Detect which cell encompasses the target text, then output its [X, Y] center coordinate. 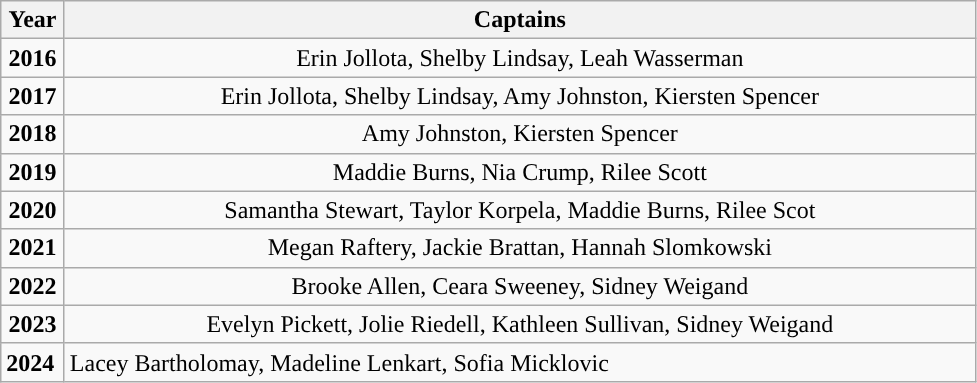
Brooke Allen, Ceara Sweeney, Sidney Weigand [520, 286]
Year [33, 20]
2019 [33, 172]
2018 [33, 134]
2021 [33, 248]
Captains [520, 20]
Maddie Burns, Nia Crump, Rilee Scott [520, 172]
2023 [33, 324]
2022 [33, 286]
Samantha Stewart, Taylor Korpela, Maddie Burns, Rilee Scot [520, 210]
Amy Johnston, Kiersten Spencer [520, 134]
Lacey Bartholomay, Madeline Lenkart, Sofia Micklovic [520, 362]
Megan Raftery, Jackie Brattan, Hannah Slomkowski [520, 248]
Erin Jollota, Shelby Lindsay, Amy Johnston, Kiersten Spencer [520, 96]
2024 [33, 362]
2020 [33, 210]
2016 [33, 58]
Erin Jollota, Shelby Lindsay, Leah Wasserman [520, 58]
2017 [33, 96]
Evelyn Pickett, Jolie Riedell, Kathleen Sullivan, Sidney Weigand [520, 324]
